Return [x, y] of the center of cell containing provided text 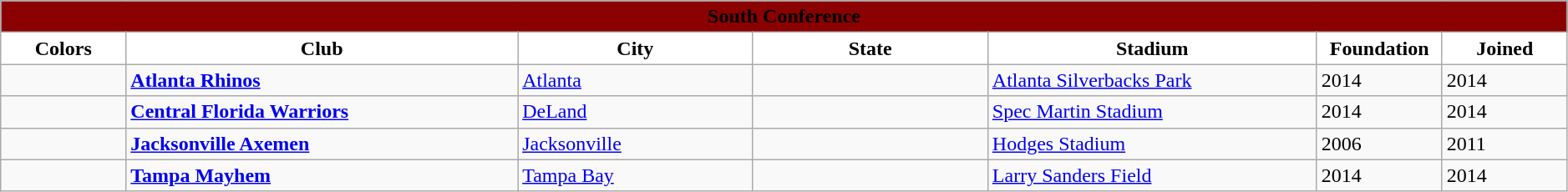
Stadium [1152, 48]
City [635, 48]
Tampa Mayhem [322, 175]
2006 [1379, 144]
Atlanta [635, 80]
DeLand [635, 112]
Atlanta Rhinos [322, 80]
Colors [63, 48]
Spec Martin Stadium [1152, 112]
Larry Sanders Field [1152, 175]
Hodges Stadium [1152, 144]
State [870, 48]
Atlanta Silverbacks Park [1152, 80]
Club [322, 48]
Joined [1505, 48]
2011 [1505, 144]
Tampa Bay [635, 175]
Central Florida Warriors [322, 112]
South Conference [784, 17]
Jacksonville [635, 144]
Jacksonville Axemen [322, 144]
Foundation [1379, 48]
